From the cell containing the given text, extract its center point as [x, y] coordinate. 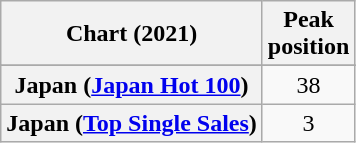
Chart (2021) [132, 34]
Japan (Top Single Sales) [132, 123]
3 [308, 123]
Peakposition [308, 34]
Japan (Japan Hot 100) [132, 85]
38 [308, 85]
